Identify which cell holds the provided text, then report its (x, y) central coordinate. 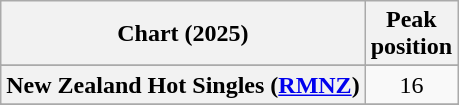
New Zealand Hot Singles (RMNZ) (183, 85)
16 (411, 85)
Peakposition (411, 34)
Chart (2025) (183, 34)
